Find where the given text appears and provide that cell's center as (X, Y) coordinate. 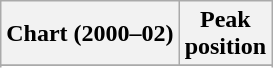
Chart (2000–02) (90, 34)
Peak position (225, 34)
